Extract the [x, y] coordinate from the center of the cell holding the provided text.  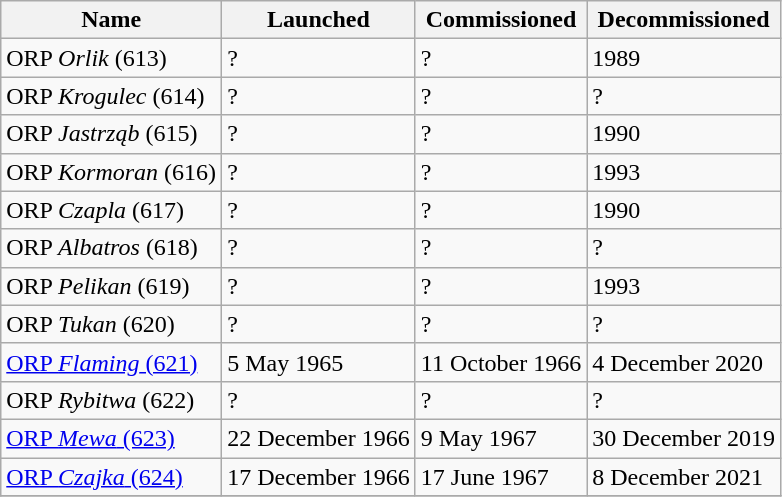
1989 [684, 58]
17 December 1966 [319, 477]
ORP Jastrząb (615) [112, 134]
ORP Flaming (621) [112, 362]
ORP Kormoran (616) [112, 172]
Decommissioned [684, 20]
8 December 2021 [684, 477]
ORP Czajka (624) [112, 477]
Commissioned [500, 20]
ORP Tukan (620) [112, 324]
ORP Czapla (617) [112, 210]
Name [112, 20]
ORP Rybitwa (622) [112, 400]
ORP Pelikan (619) [112, 286]
22 December 1966 [319, 438]
30 December 2019 [684, 438]
17 June 1967 [500, 477]
ORP Albatros (618) [112, 248]
4 December 2020 [684, 362]
11 October 1966 [500, 362]
5 May 1965 [319, 362]
ORP Orlik (613) [112, 58]
9 May 1967 [500, 438]
Launched [319, 20]
ORP Krogulec (614) [112, 96]
ORP Mewa (623) [112, 438]
